Scan for the cell matching the given text and deliver its [x, y] coordinate at center. 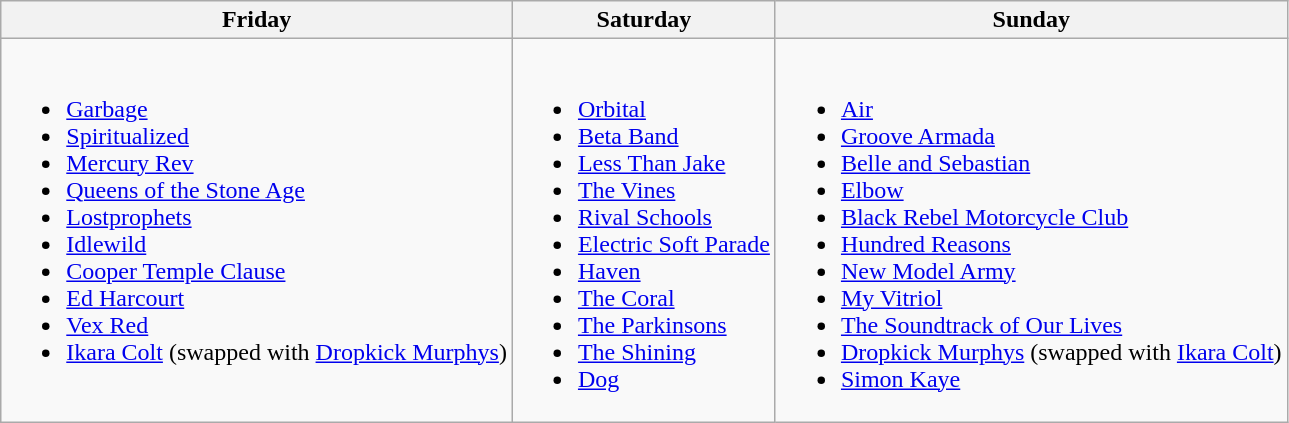
OrbitalBeta BandLess Than JakeThe VinesRival SchoolsElectric Soft ParadeHavenThe CoralThe ParkinsonsThe ShiningDog [644, 230]
Saturday [644, 20]
Sunday [1031, 20]
Friday [257, 20]
